Determine the (X, Y) coordinate at the center of the cell enclosing the given text.  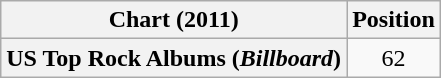
62 (394, 58)
Position (394, 20)
Chart (2011) (174, 20)
US Top Rock Albums (Billboard) (174, 58)
